Locate the cell with the specified text and output its (X, Y) center coordinate. 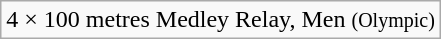
4 × 100 metres Medley Relay, Men (Olympic) (221, 20)
